Identify which cell holds the provided text, then report its [X, Y] central coordinate. 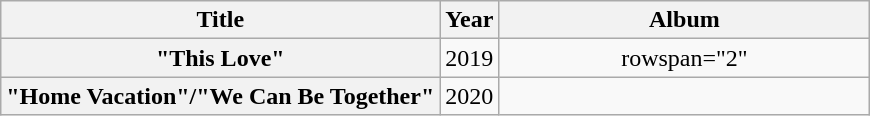
rowspan="2" [684, 58]
Album [684, 20]
2019 [470, 58]
"This Love" [220, 58]
Title [220, 20]
"Home Vacation"/"We Can Be Together" [220, 96]
2020 [470, 96]
Year [470, 20]
